Return (X, Y) of the center of cell containing provided text 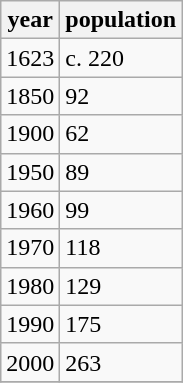
c. 220 (121, 58)
1623 (30, 58)
92 (121, 96)
263 (121, 362)
population (121, 20)
89 (121, 172)
118 (121, 248)
1850 (30, 96)
129 (121, 286)
year (30, 20)
1990 (30, 324)
99 (121, 210)
1960 (30, 210)
1900 (30, 134)
1950 (30, 172)
175 (121, 324)
2000 (30, 362)
62 (121, 134)
1970 (30, 248)
1980 (30, 286)
